Extract the (x, y) coordinate from the center of the cell holding the provided text.  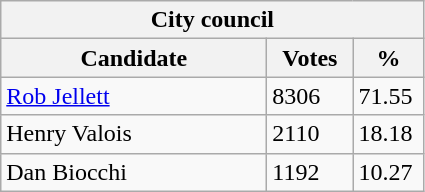
2110 (310, 134)
Votes (310, 58)
% (388, 58)
18.18 (388, 134)
Rob Jellett (134, 96)
71.55 (388, 96)
1192 (310, 172)
Dan Biocchi (134, 172)
10.27 (388, 172)
Candidate (134, 58)
Henry Valois (134, 134)
City council (212, 20)
8306 (310, 96)
